Capture the cell that displays the provided text and extract its [X, Y] central coordinate. 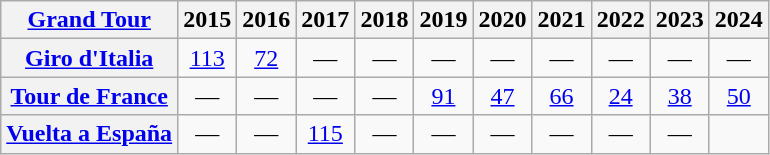
24 [620, 96]
2017 [326, 20]
38 [680, 96]
2022 [620, 20]
2019 [444, 20]
72 [266, 58]
47 [502, 96]
Tour de France [90, 96]
2015 [208, 20]
Vuelta a España [90, 134]
91 [444, 96]
2024 [738, 20]
50 [738, 96]
2018 [384, 20]
Giro d'Italia [90, 58]
66 [562, 96]
2023 [680, 20]
115 [326, 134]
2016 [266, 20]
2020 [502, 20]
2021 [562, 20]
Grand Tour [90, 20]
113 [208, 58]
